Scan for the cell matching the given text and deliver its (X, Y) coordinate at center. 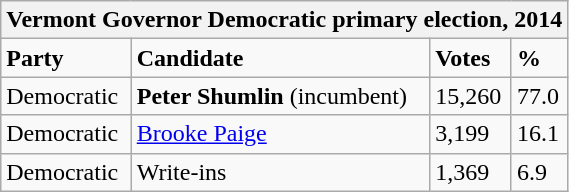
Vermont Governor Democratic primary election, 2014 (284, 20)
16.1 (539, 134)
3,199 (471, 134)
Write-ins (280, 172)
15,260 (471, 96)
Candidate (280, 58)
6.9 (539, 172)
1,369 (471, 172)
% (539, 58)
Party (66, 58)
Peter Shumlin (incumbent) (280, 96)
77.0 (539, 96)
Votes (471, 58)
Brooke Paige (280, 134)
